Scan for the cell matching the given text and deliver its (X, Y) coordinate at center. 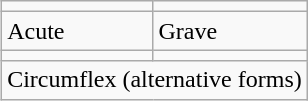
Circumflex (alternative forms) (155, 80)
Acute (78, 31)
Grave (230, 31)
